Capture the cell that displays the provided text and extract its [x, y] central coordinate. 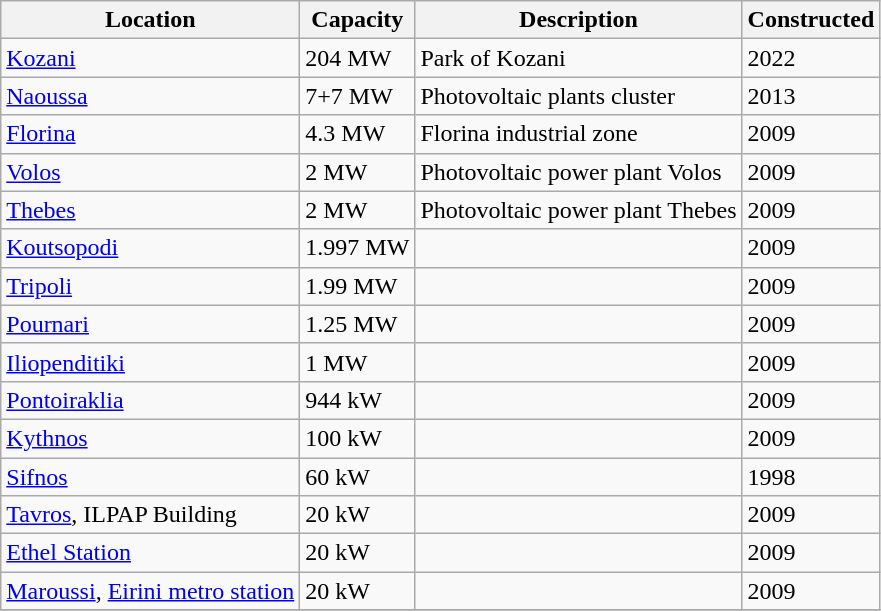
1.25 MW [358, 324]
Ethel Station [150, 553]
1998 [811, 477]
Location [150, 20]
Florina [150, 134]
1.997 MW [358, 248]
Thebes [150, 210]
2013 [811, 96]
Maroussi, Eirini metro station [150, 591]
944 kW [358, 400]
4.3 MW [358, 134]
Constructed [811, 20]
Volos [150, 172]
Description [578, 20]
2022 [811, 58]
Iliopenditiki [150, 362]
60 kW [358, 477]
Florina industrial zone [578, 134]
100 kW [358, 438]
1 MW [358, 362]
Photovoltaic power plant Thebes [578, 210]
Tripoli [150, 286]
Park of Kozani [578, 58]
7+7 MW [358, 96]
Photovoltaic plants cluster [578, 96]
Sifnos [150, 477]
Tavros, ILPAP Building [150, 515]
204 MW [358, 58]
Kythnos [150, 438]
1.99 MW [358, 286]
Koutsopodi [150, 248]
Kozani [150, 58]
Pournari [150, 324]
Naoussa [150, 96]
Pontoiraklia [150, 400]
Photovoltaic power plant Volos [578, 172]
Capacity [358, 20]
